From the cell containing the given text, extract its center point as (X, Y) coordinate. 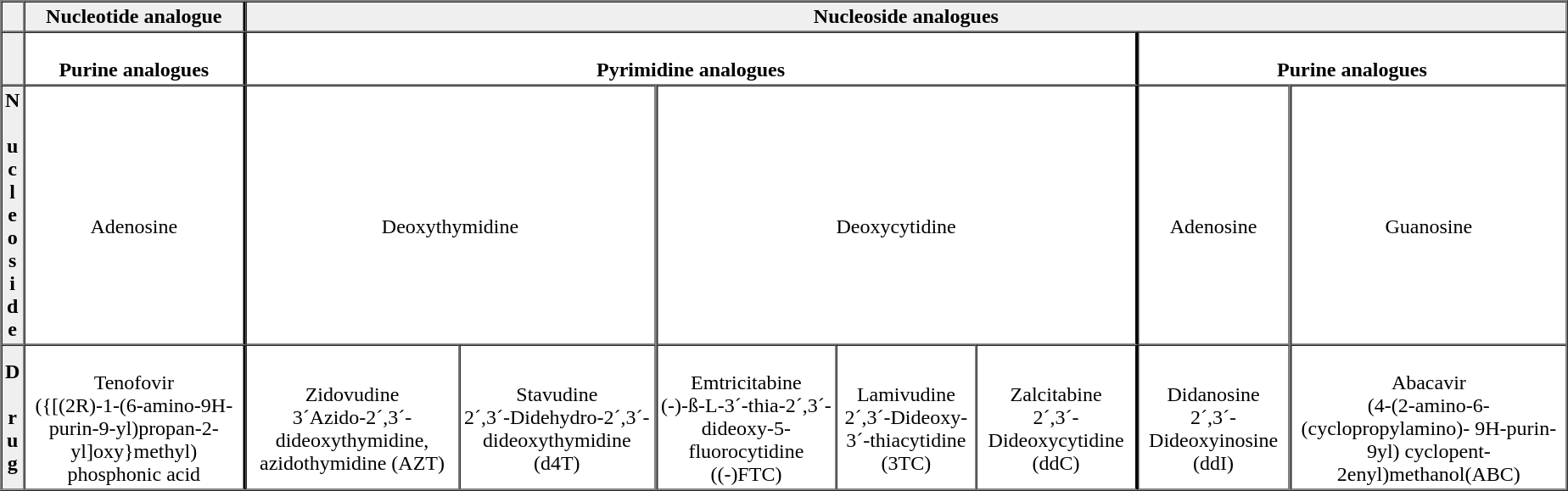
Nucleoside analogues (906, 17)
Nucleotide analogue (134, 17)
Pyrimidine analogues (691, 59)
Didanosine2´,3´-Dideoxyinosine (ddI) (1213, 417)
Zalcitabine2´,3´-Dideoxycytidine (ddC) (1056, 417)
Deoxythymidine (451, 215)
Dr u g (13, 417)
Deoxycytidine (896, 215)
Zidovudine3´Azido-2´,3´-dideoxythymidine, azidothymidine (AZT) (352, 417)
Lamivudine2´,3´-Dideoxy-3´-thiacytidine (3TC) (906, 417)
Tenofovir({[(2R)-1-(6-amino-9H- purin-9-yl)propan-2-yl]oxy}methyl) phosphonic acid (134, 417)
Abacavir(4-(2-amino-6-(cyclopropylamino)- 9H-purin-9yl) cyclopent-2enyl)methanol(ABC) (1429, 417)
Nu c l e o s i d e (13, 215)
Stavudine2´,3´-Didehydro-2´,3´-dideoxythymidine (d4T) (558, 417)
Emtricitabine(-)-ß-L-3´-thia-2´,3´-dideoxy-5-fluorocytidine ((-)FTC) (746, 417)
Guanosine (1429, 215)
